For the text-containing cell, return its midpoint in [x, y] coordinate format. 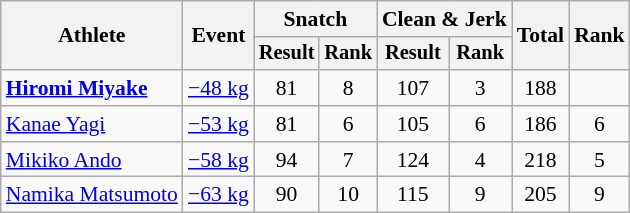
Namika Matsumoto [92, 195]
90 [287, 195]
−48 kg [218, 88]
4 [480, 160]
218 [540, 160]
Athlete [92, 36]
10 [348, 195]
124 [413, 160]
−53 kg [218, 124]
Kanae Yagi [92, 124]
7 [348, 160]
94 [287, 160]
188 [540, 88]
Snatch [316, 19]
5 [600, 160]
Clean & Jerk [444, 19]
107 [413, 88]
3 [480, 88]
Mikiko Ando [92, 160]
115 [413, 195]
Event [218, 36]
Total [540, 36]
−63 kg [218, 195]
8 [348, 88]
Hiromi Miyake [92, 88]
205 [540, 195]
105 [413, 124]
186 [540, 124]
−58 kg [218, 160]
